Determine the (X, Y) coordinate at the center of the cell enclosing the given text.  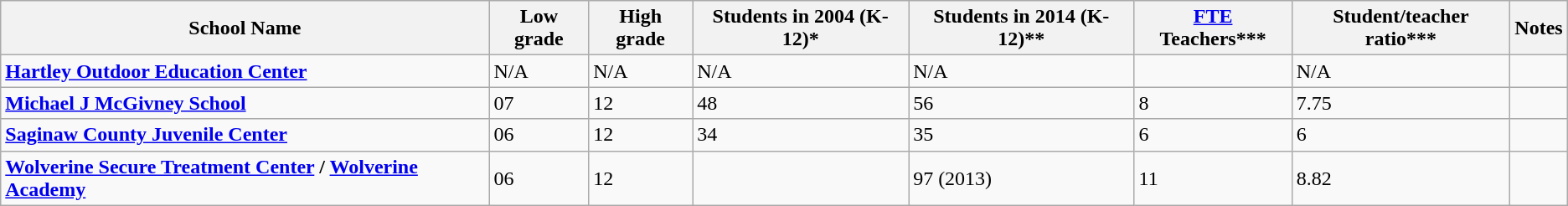
Students in 2004 (K-12)* (801, 28)
56 (1022, 103)
11 (1213, 178)
8 (1213, 103)
8.82 (1400, 178)
High grade (641, 28)
Saginaw County Juvenile Center (245, 135)
Students in 2014 (K-12)** (1022, 28)
Student/teacher ratio*** (1400, 28)
Low grade (539, 28)
Wolverine Secure Treatment Center / Wolverine Academy (245, 178)
Notes (1539, 28)
07 (539, 103)
48 (801, 103)
FTE Teachers*** (1213, 28)
97 (2013) (1022, 178)
34 (801, 135)
7.75 (1400, 103)
Hartley Outdoor Education Center (245, 71)
Michael J McGivney School (245, 103)
35 (1022, 135)
School Name (245, 28)
